Find where the given text appears and provide that cell's center as [x, y] coordinate. 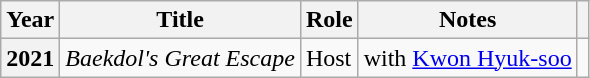
Year [30, 20]
Baekdol's Great Escape [180, 58]
Role [329, 20]
2021 [30, 58]
Notes [468, 20]
Host [329, 58]
with Kwon Hyuk-soo [468, 58]
Title [180, 20]
